Capture the cell that displays the provided text and extract its [X, Y] central coordinate. 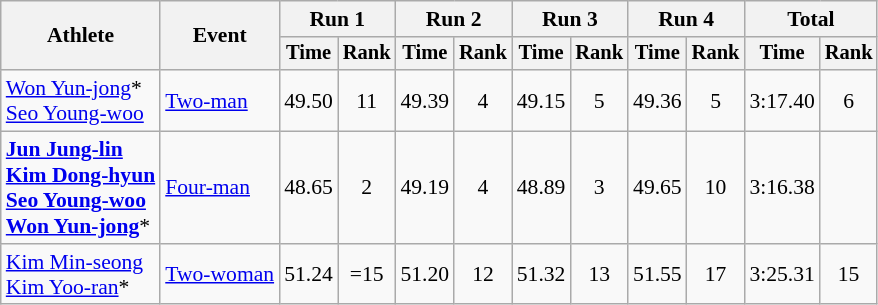
49.50 [308, 100]
48.89 [542, 188]
2 [367, 188]
3:16.38 [782, 188]
Event [220, 36]
49.19 [424, 188]
48.65 [308, 188]
Run 2 [453, 19]
Athlete [80, 36]
51.32 [542, 274]
3:17.40 [782, 100]
17 [716, 274]
11 [367, 100]
51.55 [658, 274]
51.20 [424, 274]
6 [849, 100]
Run 3 [570, 19]
Kim Min-seongKim Yoo-ran* [80, 274]
51.24 [308, 274]
49.36 [658, 100]
Two-woman [220, 274]
49.15 [542, 100]
=15 [367, 274]
10 [716, 188]
49.65 [658, 188]
Run 1 [337, 19]
Four-man [220, 188]
Run 4 [686, 19]
15 [849, 274]
3 [599, 188]
12 [483, 274]
Jun Jung-linKim Dong-hyunSeo Young-wooWon Yun-jong* [80, 188]
Two-man [220, 100]
Won Yun-jong*Seo Young-woo [80, 100]
3:25.31 [782, 274]
49.39 [424, 100]
Total [810, 19]
13 [599, 274]
